From the cell containing the given text, extract its center point as (x, y) coordinate. 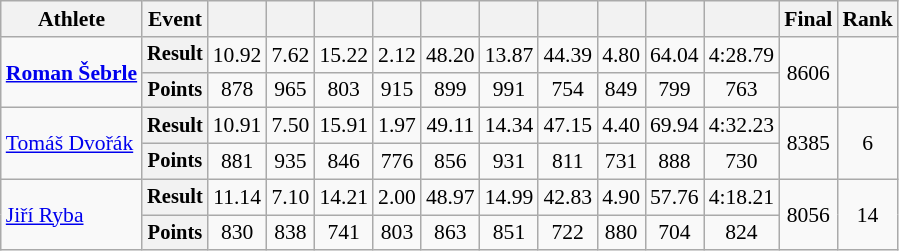
888 (674, 162)
880 (621, 233)
42.83 (568, 197)
Jiří Ryba (72, 214)
1.97 (397, 126)
811 (568, 162)
704 (674, 233)
863 (450, 233)
10.92 (238, 55)
824 (742, 233)
915 (397, 90)
776 (397, 162)
4:18.21 (742, 197)
47.15 (568, 126)
965 (290, 90)
851 (510, 233)
878 (238, 90)
7.62 (290, 55)
57.76 (674, 197)
4:32.23 (742, 126)
722 (568, 233)
11.14 (238, 197)
69.94 (674, 126)
4.90 (621, 197)
830 (238, 233)
14.21 (344, 197)
741 (344, 233)
14 (868, 214)
44.39 (568, 55)
754 (568, 90)
14.99 (510, 197)
10.91 (238, 126)
731 (621, 162)
14.34 (510, 126)
4.80 (621, 55)
991 (510, 90)
49.11 (450, 126)
849 (621, 90)
48.20 (450, 55)
856 (450, 162)
2.00 (397, 197)
Tomáš Dvořák (72, 144)
15.22 (344, 55)
8056 (808, 214)
Roman Šebrle (72, 72)
Final (808, 19)
838 (290, 233)
13.87 (510, 55)
730 (742, 162)
Event (175, 19)
64.04 (674, 55)
2.12 (397, 55)
935 (290, 162)
763 (742, 90)
8606 (808, 72)
8385 (808, 144)
7.10 (290, 197)
881 (238, 162)
Athlete (72, 19)
931 (510, 162)
Rank (868, 19)
799 (674, 90)
846 (344, 162)
899 (450, 90)
48.97 (450, 197)
15.91 (344, 126)
7.50 (290, 126)
4.40 (621, 126)
6 (868, 144)
4:28.79 (742, 55)
